Return the (x, y) coordinate for the center point of the cell that contains the specified text.  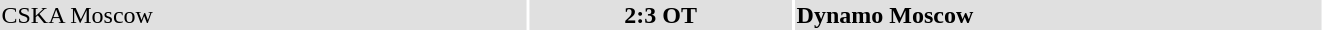
Dynamo Moscow (1058, 15)
CSKA Moscow (263, 15)
2:3 OT (660, 15)
